Identify which cell holds the provided text, then report its [X, Y] central coordinate. 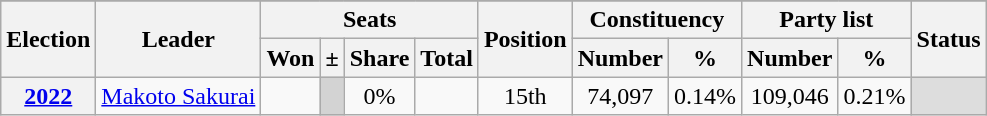
Seats [370, 20]
Won [290, 58]
0.14% [706, 96]
15th [525, 96]
74,097 [620, 96]
Election [48, 39]
Leader [178, 39]
Constituency [656, 20]
Position [525, 39]
Status [948, 39]
± [332, 58]
2022 [48, 96]
0.21% [874, 96]
Total [447, 58]
Share [380, 58]
Party list [826, 20]
Makoto Sakurai [178, 96]
109,046 [790, 96]
0% [380, 96]
